Pinpoint the cell where the given text exists, returning its (X, Y) midpoint coordinate. 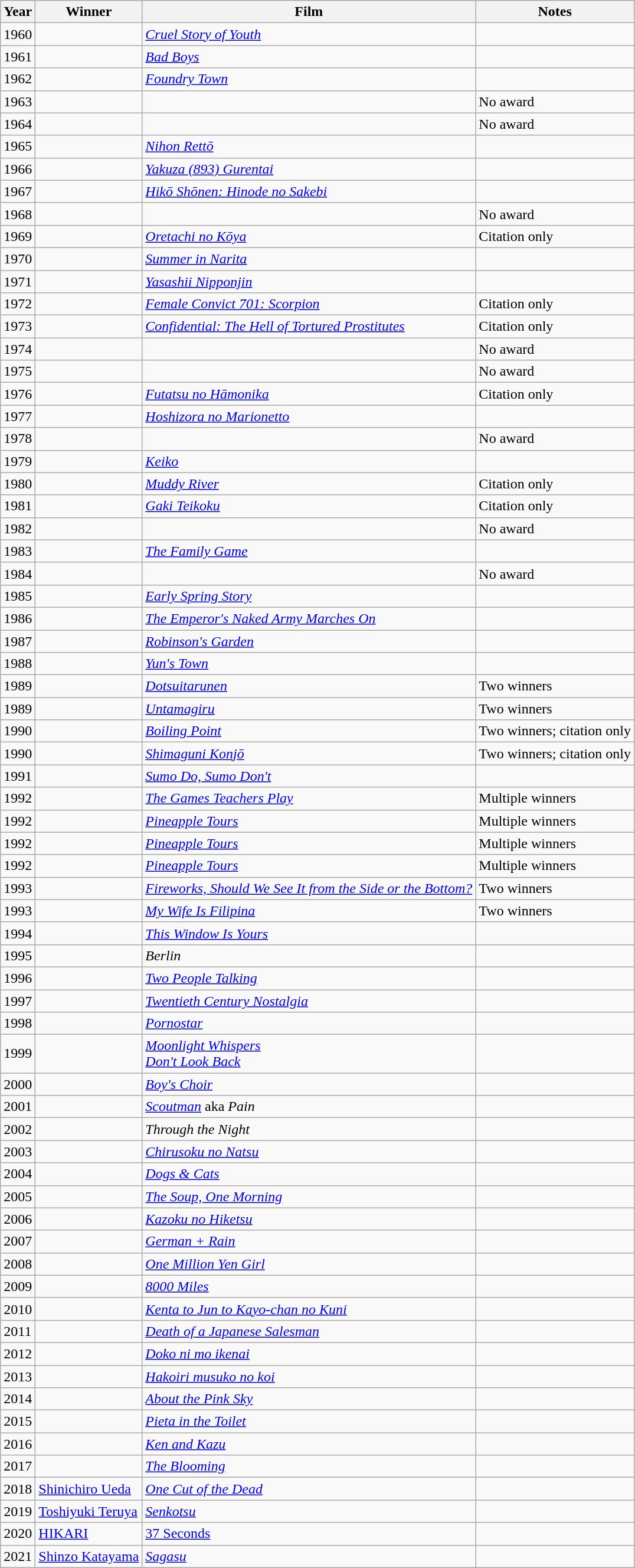
1969 (18, 236)
One Cut of the Dead (309, 1489)
Pieta in the Toilet (309, 1422)
Twentieth Century Nostalgia (309, 1001)
2014 (18, 1399)
Nihon Rettō (309, 146)
2018 (18, 1489)
2012 (18, 1354)
1963 (18, 102)
Ken and Kazu (309, 1444)
Year (18, 12)
1977 (18, 416)
2006 (18, 1219)
Dotsuitarunen (309, 686)
Hikō Shōnen: Hinode no Sakebi (309, 191)
Doko ni mo ikenai (309, 1354)
1964 (18, 124)
Dogs & Cats (309, 1174)
1980 (18, 484)
2020 (18, 1534)
Shimaguni Konjō (309, 754)
The Soup, One Morning (309, 1197)
About the Pink Sky (309, 1399)
1988 (18, 664)
Cruel Story of Youth (309, 34)
This Window Is Yours (309, 933)
1979 (18, 461)
Yasashii Nipponjin (309, 282)
1995 (18, 956)
2019 (18, 1511)
2003 (18, 1152)
Through the Night (309, 1129)
Winner (89, 12)
One Million Yen Girl (309, 1264)
1968 (18, 214)
1984 (18, 573)
Early Spring Story (309, 596)
2013 (18, 1377)
1973 (18, 327)
1967 (18, 191)
Boy's Choir (309, 1084)
1994 (18, 933)
1972 (18, 304)
Kenta to Jun to Kayo-chan no Kuni (309, 1309)
1974 (18, 349)
2016 (18, 1444)
37 Seconds (309, 1534)
Shinichiro Ueda (89, 1489)
2009 (18, 1286)
1960 (18, 34)
The Family Game (309, 551)
Film (309, 12)
2004 (18, 1174)
Female Convict 701: Scorpion (309, 304)
1997 (18, 1001)
Confidential: The Hell of Tortured Prostitutes (309, 327)
Bad Boys (309, 57)
1982 (18, 529)
2017 (18, 1466)
My Wife Is Filipina (309, 911)
German + Rain (309, 1241)
8000 Miles (309, 1286)
Oretachi no Kōya (309, 236)
Keiko (309, 461)
1987 (18, 641)
Summer in Narita (309, 259)
2008 (18, 1264)
Untamagiru (309, 709)
Gaki Teikoku (309, 506)
2010 (18, 1309)
Shinzo Katayama (89, 1556)
1985 (18, 596)
Kazoku no Hiketsu (309, 1219)
2000 (18, 1084)
The Blooming (309, 1466)
1970 (18, 259)
2005 (18, 1197)
2021 (18, 1556)
2015 (18, 1422)
The Emperor's Naked Army Marches On (309, 618)
1978 (18, 439)
1981 (18, 506)
Futatsu no Hāmonika (309, 394)
Yun's Town (309, 664)
Boiling Point (309, 731)
Two People Talking (309, 978)
Muddy River (309, 484)
2011 (18, 1331)
1999 (18, 1054)
1965 (18, 146)
2007 (18, 1241)
Fireworks, Should We See It from the Side or the Bottom? (309, 888)
1996 (18, 978)
1961 (18, 57)
1971 (18, 282)
Pornostar (309, 1023)
Sagasu (309, 1556)
1986 (18, 618)
Hakoiri musuko no koi (309, 1377)
Yakuza (893) Gurentai (309, 169)
Hoshizora no Marionetto (309, 416)
Notes (555, 12)
1983 (18, 551)
1962 (18, 79)
1966 (18, 169)
Robinson's Garden (309, 641)
1991 (18, 776)
2001 (18, 1107)
HIKARI (89, 1534)
Scoutman aka Pain (309, 1107)
Sumo Do, Sumo Don't (309, 776)
Foundry Town (309, 79)
1975 (18, 371)
1998 (18, 1023)
2002 (18, 1129)
Berlin (309, 956)
Death of a Japanese Salesman (309, 1331)
The Games Teachers Play (309, 798)
1976 (18, 394)
Chirusoku no Natsu (309, 1152)
Toshiyuki Teruya (89, 1511)
Senkotsu (309, 1511)
Moonlight WhispersDon't Look Back (309, 1054)
